For the text-containing cell, return its midpoint in [x, y] coordinate format. 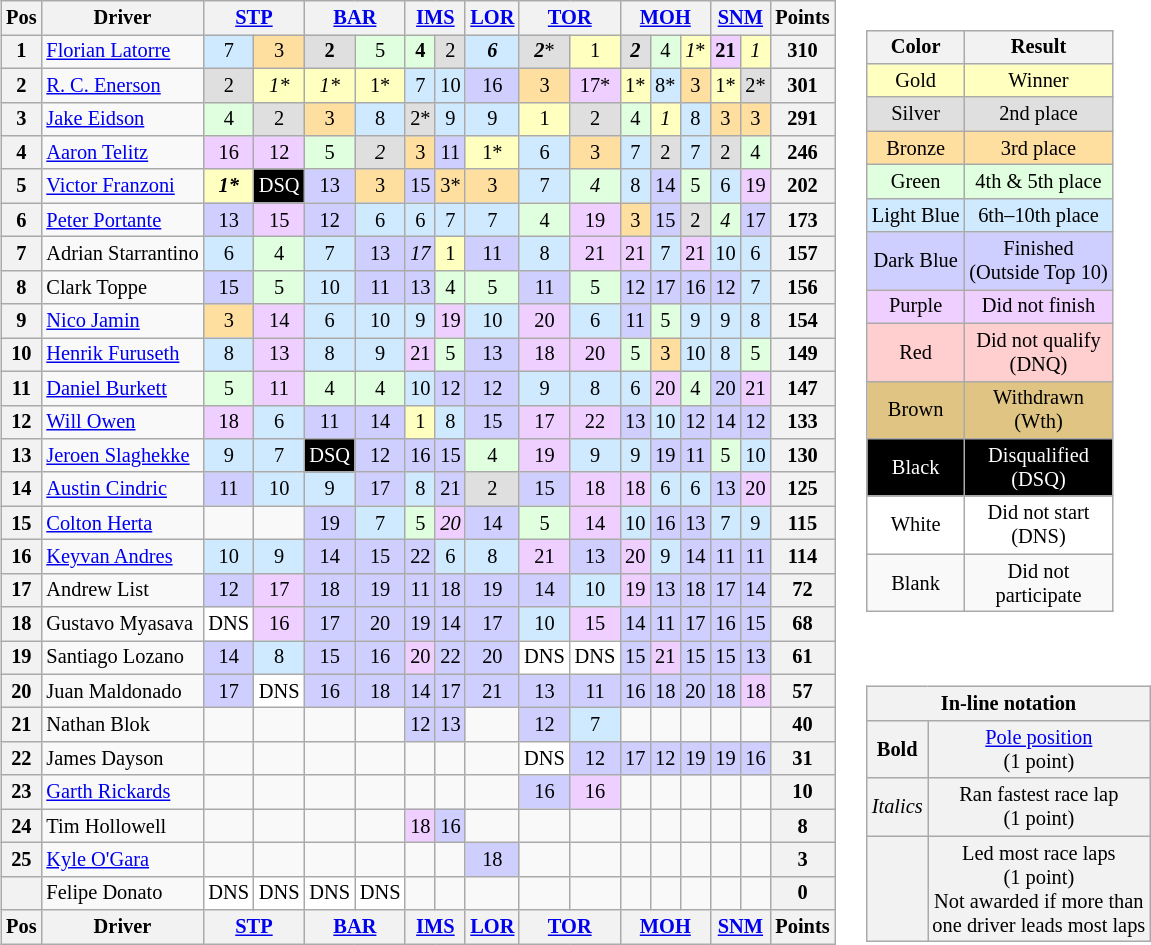
24 [21, 826]
2nd place [1038, 114]
133 [802, 422]
202 [802, 186]
157 [802, 254]
James Dayson [122, 759]
Italics [898, 807]
Color [916, 47]
Did not start(DNS) [1038, 525]
125 [802, 489]
Garth Rickards [122, 792]
68 [802, 624]
Purple [916, 307]
17* [595, 85]
Gustavo Myasava [122, 624]
Did not qualify(DNQ) [1038, 352]
147 [802, 388]
Dark Blue [916, 261]
3rd place [1038, 148]
8* [665, 85]
Bronze [916, 148]
6th–10th place [1038, 215]
40 [802, 725]
130 [802, 456]
Santiago Lozano [122, 658]
Withdrawn(Wth) [1038, 410]
114 [802, 557]
23 [21, 792]
Bold [898, 750]
Jake Eidson [122, 119]
Brown [916, 410]
Florian Latorre [122, 52]
Kyle O'Gara [122, 860]
Led most race laps(1 point)Not awarded if more thanone driver leads most laps [1040, 889]
Jeroen Slaghekke [122, 456]
Did notparticipate [1038, 583]
In-line notation [1008, 704]
Winner [1038, 81]
Pole position(1 point) [1040, 750]
57 [802, 691]
Light Blue [916, 215]
Ran fastest race lap(1 point) [1040, 807]
Black [916, 468]
115 [802, 523]
3* [450, 186]
173 [802, 220]
61 [802, 658]
R. C. Enerson [122, 85]
Peter Portante [122, 220]
Tim Hollowell [122, 826]
Finished(Outside Top 10) [1038, 261]
Green [916, 182]
Keyvan Andres [122, 557]
Colton Herta [122, 523]
4th & 5th place [1038, 182]
291 [802, 119]
Henrik Furuseth [122, 355]
Juan Maldonado [122, 691]
Gold [916, 81]
Did not finish [1038, 307]
310 [802, 52]
72 [802, 590]
Nico Jamin [122, 321]
149 [802, 355]
246 [802, 153]
0 [802, 893]
Blank [916, 583]
Will Owen [122, 422]
154 [802, 321]
Adrian Starrantino [122, 254]
Red [916, 352]
Disqualified(DSQ) [1038, 468]
Nathan Blok [122, 725]
31 [802, 759]
Felipe Donato [122, 893]
156 [802, 287]
Aaron Telitz [122, 153]
Victor Franzoni [122, 186]
Andrew List [122, 590]
Austin Cindric [122, 489]
301 [802, 85]
Daniel Burkett [122, 388]
Clark Toppe [122, 287]
25 [21, 860]
White [916, 525]
Result [1038, 47]
Silver [916, 114]
